Return the (X, Y) coordinate for the center point of the cell that contains the specified text.  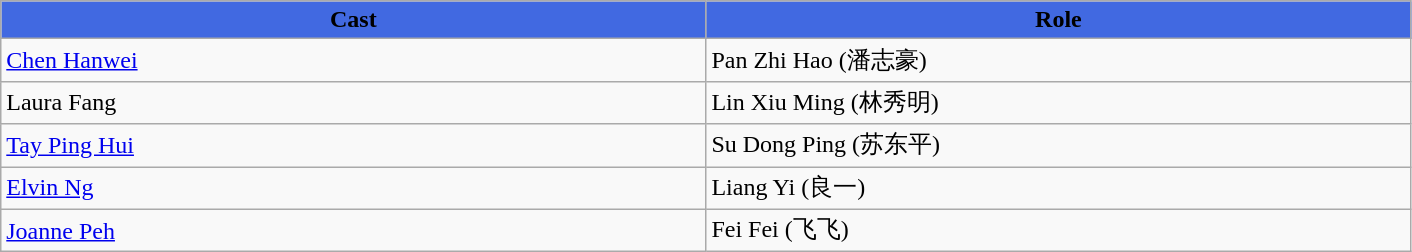
Su Dong Ping (苏东平) (1058, 146)
Laura Fang (354, 102)
Cast (354, 20)
Fei Fei (飞飞) (1058, 230)
Liang Yi (良一) (1058, 188)
Chen Hanwei (354, 60)
Elvin Ng (354, 188)
Pan Zhi Hao (潘志豪) (1058, 60)
Lin Xiu Ming (林秀明) (1058, 102)
Role (1058, 20)
Joanne Peh (354, 230)
Tay Ping Hui (354, 146)
